Extract the (x, y) coordinate from the center of the cell holding the provided text.  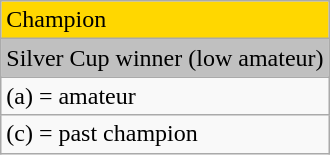
Silver Cup winner (low amateur) (165, 58)
Champion (165, 20)
(c) = past champion (165, 134)
(a) = amateur (165, 96)
